Detect which cell encompasses the target text, then output its [x, y] center coordinate. 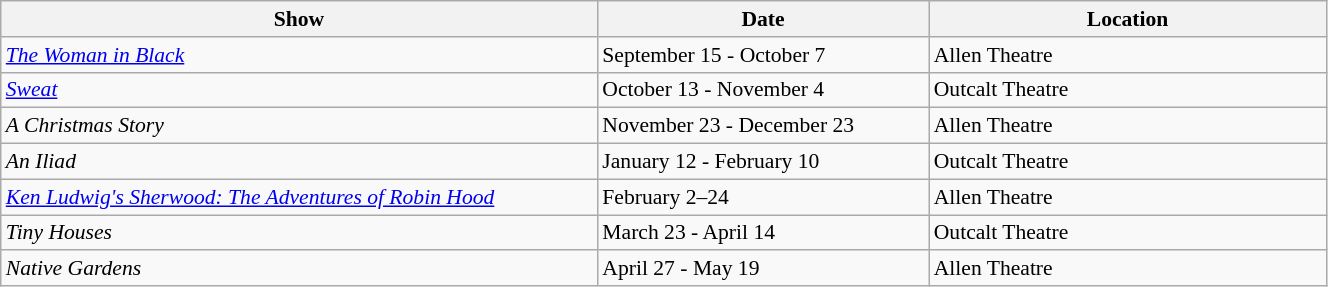
Date [762, 19]
An Iliad [300, 162]
April 27 - May 19 [762, 269]
A Christmas Story [300, 126]
March 23 - April 14 [762, 233]
January 12 - February 10 [762, 162]
Show [300, 19]
Tiny Houses [300, 233]
October 13 - November 4 [762, 90]
Location [1128, 19]
February 2–24 [762, 197]
Native Gardens [300, 269]
The Woman in Black [300, 55]
Sweat [300, 90]
September 15 - October 7 [762, 55]
November 23 - December 23 [762, 126]
Ken Ludwig's Sherwood: The Adventures of Robin Hood [300, 197]
